Provide the [x, y] coordinate of the cell's center where the given text is located.  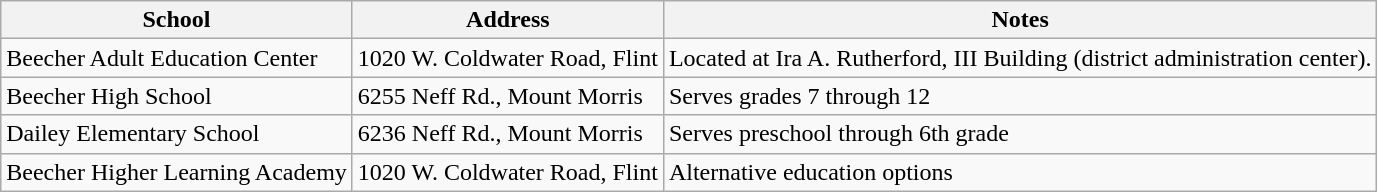
Serves grades 7 through 12 [1020, 96]
Alternative education options [1020, 172]
Address [508, 20]
Beecher Adult Education Center [177, 58]
6255 Neff Rd., Mount Morris [508, 96]
Notes [1020, 20]
Beecher High School [177, 96]
6236 Neff Rd., Mount Morris [508, 134]
Dailey Elementary School [177, 134]
School [177, 20]
Beecher Higher Learning Academy [177, 172]
Located at Ira A. Rutherford, III Building (district administration center). [1020, 58]
Serves preschool through 6th grade [1020, 134]
